From the cell containing the given text, extract its center point as (x, y) coordinate. 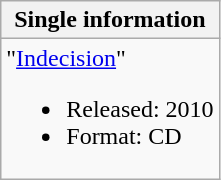
"Indecision"Released: 2010Format: CD (110, 109)
Single information (110, 20)
